Search for the cell housing the specified text and yield its [X, Y] center coordinate. 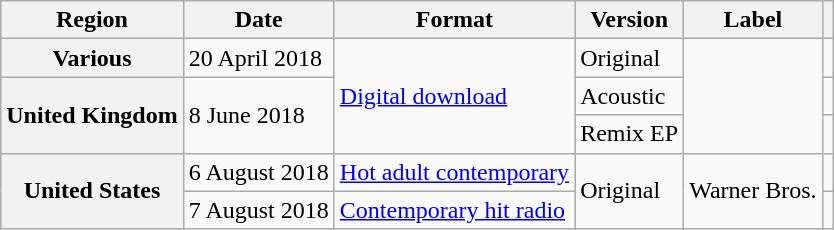
8 June 2018 [258, 115]
6 August 2018 [258, 172]
Version [630, 20]
Remix EP [630, 134]
Hot adult contemporary [454, 172]
7 August 2018 [258, 210]
Various [92, 58]
Acoustic [630, 96]
20 April 2018 [258, 58]
Format [454, 20]
Warner Bros. [753, 191]
United Kingdom [92, 115]
Region [92, 20]
Digital download [454, 96]
Label [753, 20]
Contemporary hit radio [454, 210]
United States [92, 191]
Date [258, 20]
